Scan for the cell matching the given text and deliver its (x, y) coordinate at center. 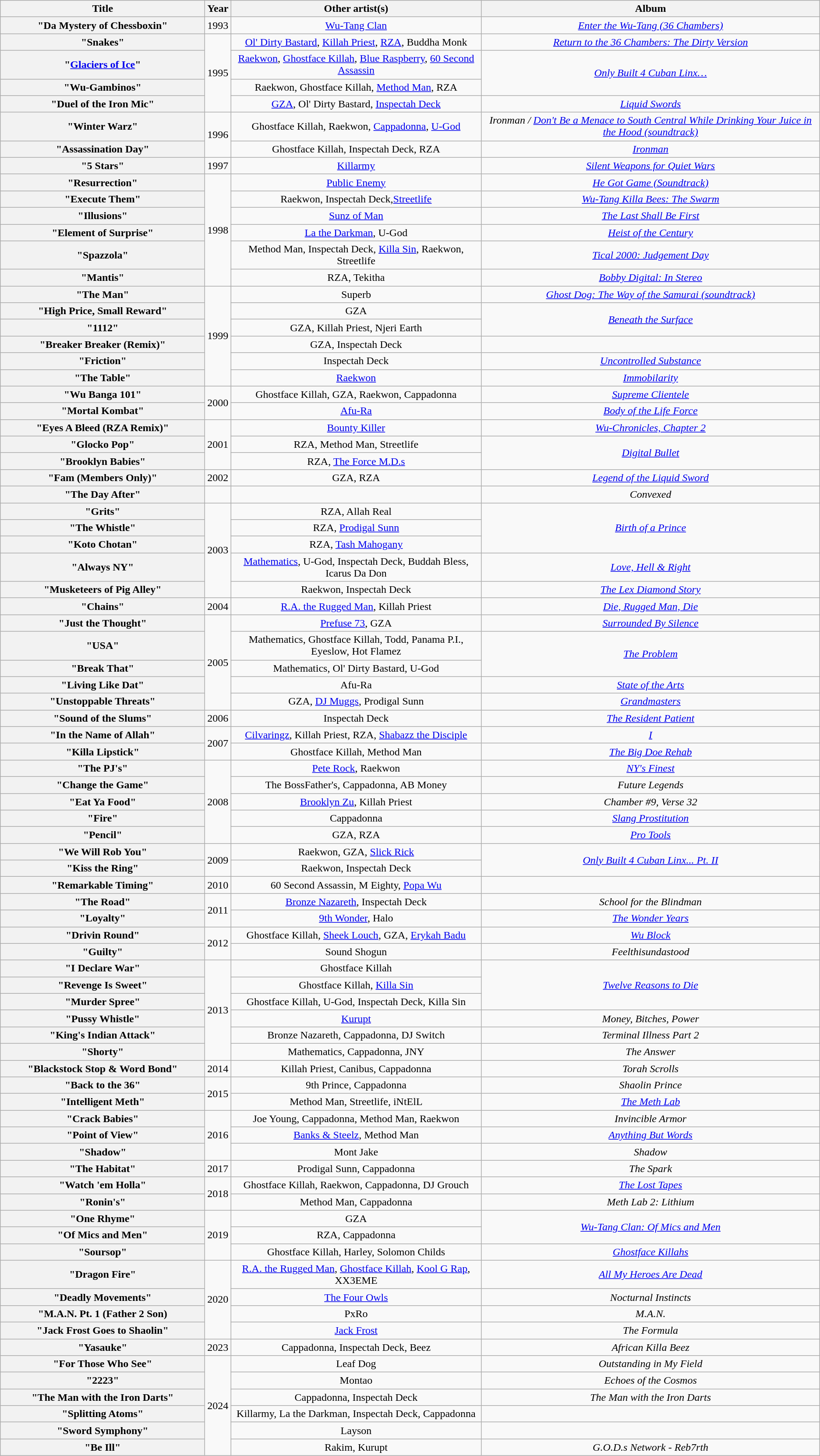
"Da Mystery of Chessboxin" (102, 25)
"I Declare War" (102, 968)
"Grits" (102, 511)
2018 (218, 1194)
"Wu-Gambinos" (102, 87)
Chamber #9, Verse 32 (650, 801)
The Last Shall Be First (650, 216)
The Big Doe Rehab (650, 751)
Ghost Dog: The Way of the Samurai (soundtrack) (650, 294)
Title (102, 9)
2000 (218, 403)
Bobby Digital: In Stereo (650, 278)
"Koto Chotan" (102, 545)
Ghostface Killah, Raekwon, Cappadonna, DJ Grouch (356, 1185)
60 Second Assassin, M Eighty, Popa Wu (356, 885)
Mont Jake (356, 1152)
Year (218, 9)
Invincible Armor (650, 1119)
"Watch 'em Holla" (102, 1185)
"The Whistle" (102, 528)
Only Built 4 Cuban Linx… (650, 73)
Ghostface Killahs (650, 1252)
Outstanding in My Field (650, 1364)
Other artist(s) (356, 9)
"The Road" (102, 902)
Layson (356, 1431)
1993 (218, 25)
2007 (218, 743)
"Living Like Dat" (102, 685)
Mathematics, Ol' Dirty Bastard, U-God (356, 668)
Mathematics, U-God, Inspectah Deck, Buddah Bless, Icarus Da Don (356, 567)
"Mortal Kombat" (102, 411)
1996 (218, 135)
Beneath the Surface (650, 319)
2020 (218, 1300)
"Jack Frost Goes to Shaolin" (102, 1330)
RZA, The Force M.D.s (356, 461)
"2223" (102, 1381)
"Shadow" (102, 1152)
"Guilty" (102, 952)
"Shorty" (102, 1052)
Enter the Wu-Tang (36 Chambers) (650, 25)
Ghostface Killah, Inspectah Deck, RZA (356, 149)
GZA, Killah Priest, Njeri Earth (356, 328)
RZA, Method Man, Streetlife (356, 444)
"Break That" (102, 668)
The Formula (650, 1330)
"Drivin Round" (102, 935)
9th Prince, Cappadonna (356, 1085)
"The Man" (102, 294)
Wu-Chronicles, Chapter 2 (650, 428)
"Revenge Is Sweet" (102, 985)
State of the Arts (650, 685)
2004 (218, 606)
Pro Tools (650, 835)
Only Built 4 Cuban Linx... Pt. II (650, 860)
GZA, Inspectah Deck (356, 344)
2019 (218, 1235)
"Deadly Movements" (102, 1297)
Ol' Dirty Bastard, Killah Priest, RZA, Buddha Monk (356, 42)
Raekwon (356, 378)
Superb (356, 294)
Ghostface Killah, GZA, Raekwon, Cappadonna (356, 394)
Slang Prostitution (650, 818)
Wu-Tang Killa Bees: The Swarm (650, 199)
The Meth Lab (650, 1102)
Money, Bitches, Power (650, 1018)
Bounty Killer (356, 428)
Cilvaringz, Killah Priest, RZA, Shabazz the Disciple (356, 735)
1999 (218, 336)
Wu-Tang Clan: Of Mics and Men (650, 1227)
"Glocko Pop" (102, 444)
GZA, Ol' Dirty Bastard, Inspectah Deck (356, 104)
The Four Owls (356, 1297)
The Wonder Years (650, 918)
"Element of Surprise" (102, 233)
Anything But Words (650, 1135)
All My Heroes Are Dead (650, 1274)
Brooklyn Zu, Killah Priest (356, 801)
"The PJ's" (102, 768)
Uncontrolled Substance (650, 361)
Pete Rock, Raekwon (356, 768)
Ghostface Killah, Sheek Louch, GZA, Erykah Badu (356, 935)
"Pussy Whistle" (102, 1018)
"Just the Thought" (102, 623)
"M.A.N. Pt. 1 (Father 2 Son) (102, 1314)
Banks & Steelz, Method Man (356, 1135)
Liquid Swords (650, 104)
"Sword Symphony" (102, 1431)
Grandmasters (650, 701)
1997 (218, 166)
The Resident Patient (650, 718)
RZA, Cappadonna (356, 1235)
"Sound of the Slums" (102, 718)
"Ronin's" (102, 1202)
"Illusions" (102, 216)
Raekwon, Inspectah Deck,Streetlife (356, 199)
"Musketeers of Pig Alley" (102, 590)
Mathematics, Ghostface Killah, Todd, Panama P.I., Eyeslow, Hot Flamez (356, 646)
Ghostface Killah, U-God, Inspectah Deck, Killa Sin (356, 1002)
La the Darkman, U-God (356, 233)
Ironman / Don't Be a Menace to South Central While Drinking Your Juice in the Hood (soundtrack) (650, 126)
"Glaciers of Ice" (102, 65)
Birth of a Prince (650, 528)
"Killa Lipstick" (102, 751)
RZA, Allah Real (356, 511)
2001 (218, 444)
Jack Frost (356, 1330)
2003 (218, 550)
"King's Indian Attack" (102, 1035)
"Execute Them" (102, 199)
Surrounded By Silence (650, 623)
Tical 2000: Judgement Day (650, 255)
Ghostface Killah, Killa Sin (356, 985)
"Point of View" (102, 1135)
Terminal Illness Part 2 (650, 1035)
Supreme Clientele (650, 394)
"The Day After" (102, 494)
"Resurrection" (102, 182)
"Soursop" (102, 1252)
Prefuse 73, GZA (356, 623)
"5 Stars" (102, 166)
Love, Hell & Right (650, 567)
Torah Scrolls (650, 1069)
The Spark (650, 1169)
Body of the Life Force (650, 411)
Nocturnal Instincts (650, 1297)
GZA, DJ Muggs, Prodigal Sunn (356, 701)
Convexed (650, 494)
"The Table" (102, 378)
Sunz of Man (356, 216)
Joe Young, Cappadonna, Method Man, Raekwon (356, 1119)
"For Those Who See" (102, 1364)
He Got Game (Soundtrack) (650, 182)
Echoes of the Cosmos (650, 1381)
Sound Shogun (356, 952)
Bronze Nazareth, Inspectah Deck (356, 902)
"Dragon Fire" (102, 1274)
"Spazzola" (102, 255)
Ghostface Killah, Method Man (356, 751)
Killarmy (356, 166)
R.A. the Rugged Man, Ghostface Killah, Kool G Rap, XX3EME (356, 1274)
"Mantis" (102, 278)
Album (650, 9)
"Winter Warz" (102, 126)
9th Wonder, Halo (356, 918)
The Lex Diamond Story (650, 590)
Cappadonna (356, 818)
"Of Mics and Men" (102, 1235)
"Duel of the Iron Mic" (102, 104)
"In the Name of Allah" (102, 735)
Raekwon, Ghostface Killah, Blue Raspberry, 60 Second Assassin (356, 65)
Ghostface Killah (356, 968)
2017 (218, 1169)
R.A. the Rugged Man, Killah Priest (356, 606)
"Murder Spree" (102, 1002)
"Blackstock Stop & Word Bond" (102, 1069)
Twelve Reasons to Die (650, 985)
Raekwon, GZA, Slick Rick (356, 852)
Method Man, Streetlife, iNtElL (356, 1102)
2011 (218, 910)
Shaolin Prince (650, 1085)
Ironman (650, 149)
Kurupt (356, 1018)
Feelthisundastood (650, 952)
Meth Lab 2: Lithium (650, 1202)
"Splitting Atoms" (102, 1414)
Immobilarity (650, 378)
"Eyes A Bleed (RZA Remix)" (102, 428)
Cappadonna, Inspectah Deck (356, 1397)
2013 (218, 1010)
"Remarkable Timing" (102, 885)
2014 (218, 1069)
RZA, Tash Mahogany (356, 545)
African Killa Beez (650, 1347)
Method Man, Inspectah Deck, Killa Sin, Raekwon, Streetlife (356, 255)
The Answer (650, 1052)
School for the Blindman (650, 902)
Bronze Nazareth, Cappadonna, DJ Switch (356, 1035)
2012 (218, 943)
2016 (218, 1135)
Wu Block (650, 935)
G.O.D.s Network - Reb7rth (650, 1447)
"Change the Game" (102, 785)
Killarmy, La the Darkman, Inspectah Deck, Cappadonna (356, 1414)
The Man with the Iron Darts (650, 1397)
1998 (218, 230)
"Intelligent Meth" (102, 1102)
"Crack Babies" (102, 1119)
"USA" (102, 646)
Prodigal Sunn, Cappadonna (356, 1169)
"Assassination Day" (102, 149)
"Wu Banga 101" (102, 394)
2002 (218, 478)
Mathematics, Cappadonna, JNY (356, 1052)
"The Man with the Iron Darts" (102, 1397)
"Unstoppable Threats" (102, 701)
Wu-Tang Clan (356, 25)
I (650, 735)
"Fam (Members Only)" (102, 478)
Return to the 36 Chambers: The Dirty Version (650, 42)
Killah Priest, Canibus, Cappadonna (356, 1069)
2009 (218, 860)
The Problem (650, 654)
RZA, Tekitha (356, 278)
The Lost Tapes (650, 1185)
Leaf Dog (356, 1364)
"Fire" (102, 818)
Rakim, Kurupt (356, 1447)
1995 (218, 73)
"Back to the 36" (102, 1085)
2023 (218, 1347)
Shadow (650, 1152)
Cappadonna, Inspectah Deck, Beez (356, 1347)
RZA, Prodigal Sunn (356, 528)
"The Habitat" (102, 1169)
"Brooklyn Babies" (102, 461)
"Eat Ya Food" (102, 801)
Legend of the Liquid Sword (650, 478)
NY's Finest (650, 768)
2010 (218, 885)
The BossFather's, Cappadonna, AB Money (356, 785)
"Snakes" (102, 42)
Ghostface Killah, Raekwon, Cappadonna, U-God (356, 126)
"High Price, Small Reward" (102, 311)
Public Enemy (356, 182)
2015 (218, 1094)
Digital Bullet (650, 453)
2005 (218, 662)
2006 (218, 718)
"1112" (102, 328)
"Loyalty" (102, 918)
"Yasauke" (102, 1347)
"We Will Rob You" (102, 852)
"Kiss the Ring" (102, 868)
PxRo (356, 1314)
M.A.N. (650, 1314)
"Be Ill" (102, 1447)
2024 (218, 1406)
Future Legends (650, 785)
"One Rhyme" (102, 1219)
Method Man, Cappadonna (356, 1202)
"Always NY" (102, 567)
"Chains" (102, 606)
Heist of the Century (650, 233)
"Breaker Breaker (Remix)" (102, 344)
"Pencil" (102, 835)
Montao (356, 1381)
2008 (218, 801)
Silent Weapons for Quiet Wars (650, 166)
Raekwon, Ghostface Killah, Method Man, RZA (356, 87)
"Friction" (102, 361)
Ghostface Killah, Harley, Solomon Childs (356, 1252)
Die, Rugged Man, Die (650, 606)
